Locate the cell with the specified text and output its (x, y) center coordinate. 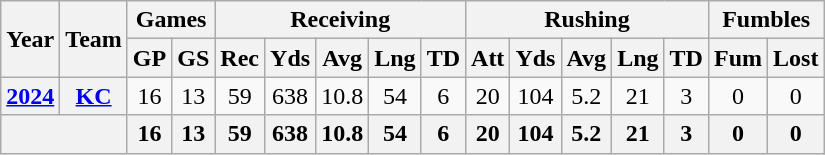
Year (30, 39)
Rec (240, 58)
KC (94, 96)
Fumbles (766, 20)
Rushing (588, 20)
GP (149, 58)
Team (94, 39)
Att (488, 58)
Fum (738, 58)
Games (170, 20)
2024 (30, 96)
GS (194, 58)
Lost (796, 58)
Receiving (340, 20)
